For the text-containing cell, return its midpoint in (X, Y) coordinate format. 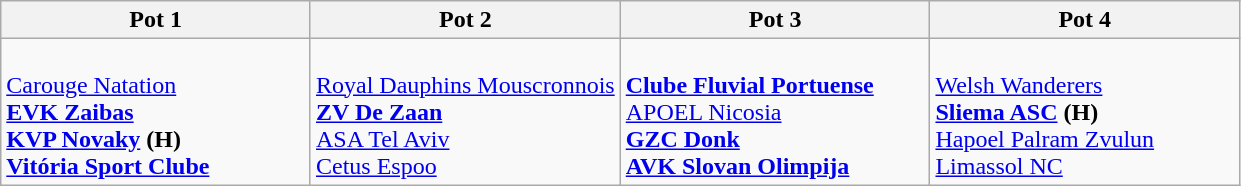
Clube Fluvial Portuense APOEL Nicosia GZC Donk AVK Slovan Olimpija (775, 112)
Welsh Wanderers Sliema ASC (H) Hapoel Palram Zvulun Limassol NC (1085, 112)
Carouge Natation EVK Zaibas KVP Novaky (H) Vitória Sport Clube (156, 112)
Pot 4 (1085, 20)
Royal Dauphins Mouscronnois ZV De Zaan ASA Tel Aviv Cetus Espoo (465, 112)
Pot 3 (775, 20)
Pot 1 (156, 20)
Pot 2 (465, 20)
